Output the (x, y) coordinate of the center of the cell containing the given text.  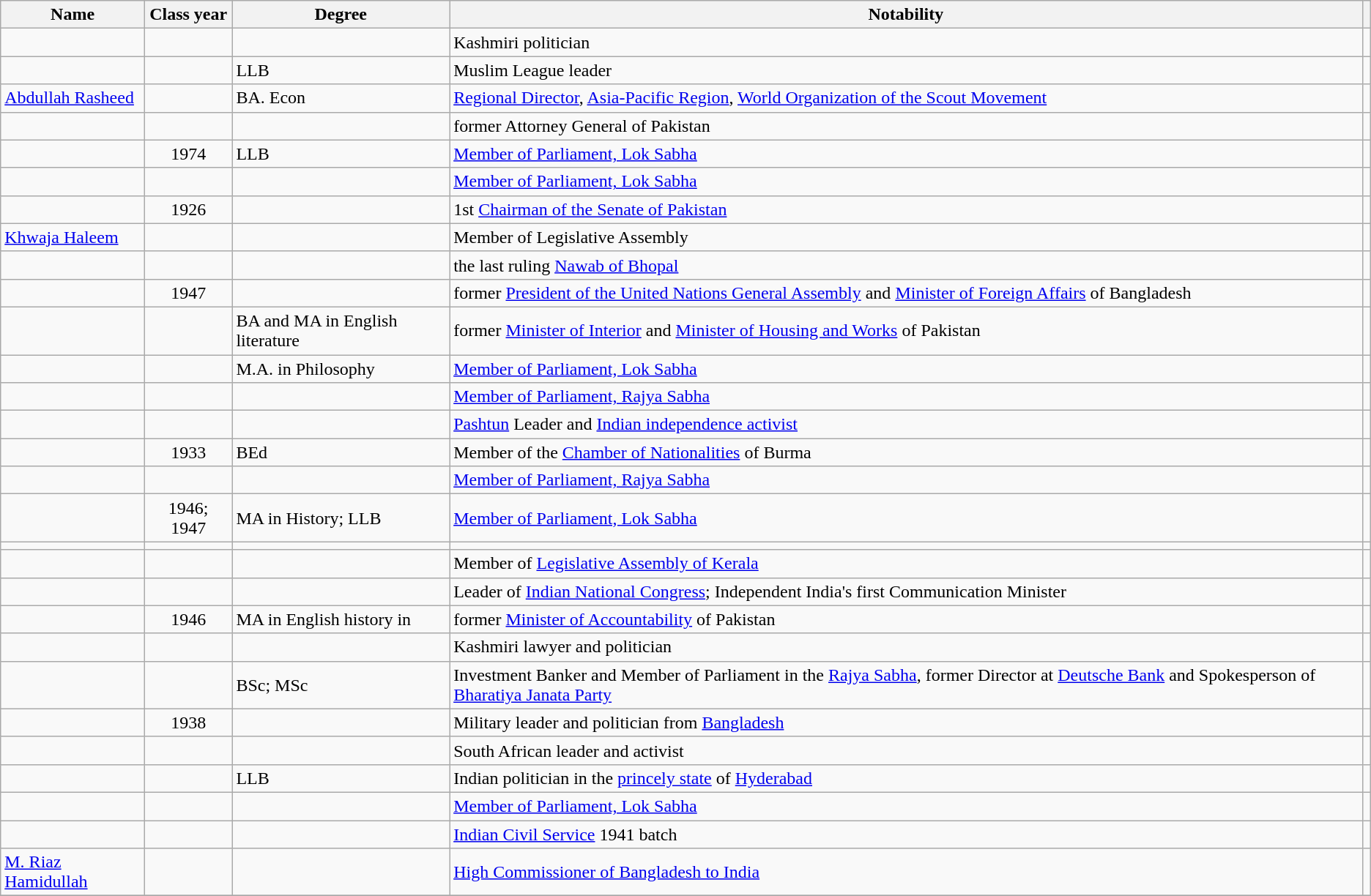
1938 (187, 723)
former Minister of Accountability of Pakistan (906, 619)
Kashmiri politician (906, 42)
M.A. in Philosophy (341, 368)
Member of the Chamber of Nationalities of Burma (906, 452)
the last ruling Nawab of Bhopal (906, 265)
BA and MA in English literature (341, 331)
High Commissioner of Bangladesh to India (906, 873)
Military leader and politician from Bangladesh (906, 723)
1974 (187, 154)
Kashmiri lawyer and politician (906, 647)
BEd (341, 452)
Member of Legislative Assembly (906, 237)
former Attorney General of Pakistan (906, 126)
1926 (187, 209)
1946 (187, 619)
BA. Econ (341, 98)
Notability (906, 15)
Khwaja Haleem (73, 237)
former President of the United Nations General Assembly and Minister of Foreign Affairs of Bangladesh (906, 293)
South African leader and activist (906, 750)
former Minister of Interior and Minister of Housing and Works of Pakistan (906, 331)
Regional Director, Asia-Pacific Region, World Organization of the Scout Movement (906, 98)
Investment Banker and Member of Parliament in the Rajya Sabha, former Director at Deutsche Bank and Spokesperson of Bharatiya Janata Party (906, 685)
1933 (187, 452)
Muslim League leader (906, 70)
Name (73, 15)
Degree (341, 15)
Indian Civil Service 1941 batch (906, 834)
Abdullah Rasheed (73, 98)
Pashtun Leader and Indian independence activist (906, 425)
1946; 1947 (187, 518)
M. Riaz Hamidullah (73, 873)
MA in English history in (341, 619)
MA in History; LLB (341, 518)
BSc; MSc (341, 685)
Class year (187, 15)
1st Chairman of the Senate of Pakistan (906, 209)
1947 (187, 293)
Leader of Indian National Congress; Independent India's first Communication Minister (906, 591)
Indian politician in the princely state of Hyderabad (906, 778)
Member of Legislative Assembly of Kerala (906, 564)
